Output the (X, Y) coordinate of the center of the cell containing the given text.  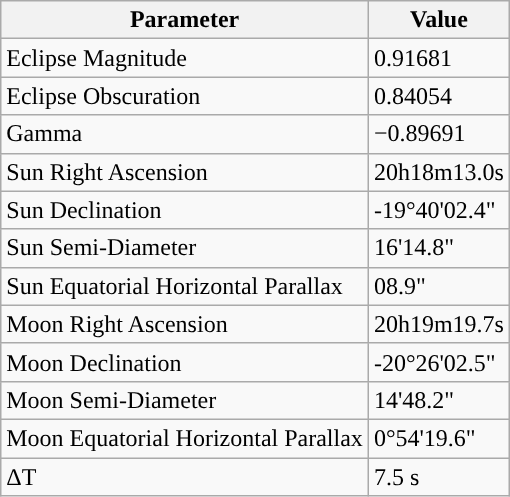
Gamma (185, 134)
Eclipse Obscuration (185, 96)
20h19m19.7s (438, 324)
Sun Declination (185, 210)
Sun Semi-Diameter (185, 248)
08.9" (438, 286)
Parameter (185, 20)
Sun Equatorial Horizontal Parallax (185, 286)
Moon Equatorial Horizontal Parallax (185, 438)
0°54'19.6" (438, 438)
ΔT (185, 477)
-20°26'02.5" (438, 362)
Moon Semi-Diameter (185, 400)
-19°40'02.4" (438, 210)
20h18m13.0s (438, 172)
16'14.8" (438, 248)
0.84054 (438, 96)
7.5 s (438, 477)
0.91681 (438, 58)
−0.89691 (438, 134)
Eclipse Magnitude (185, 58)
Moon Right Ascension (185, 324)
Sun Right Ascension (185, 172)
Moon Declination (185, 362)
Value (438, 20)
14'48.2" (438, 400)
